Pinpoint the cell where the given text exists, returning its (X, Y) midpoint coordinate. 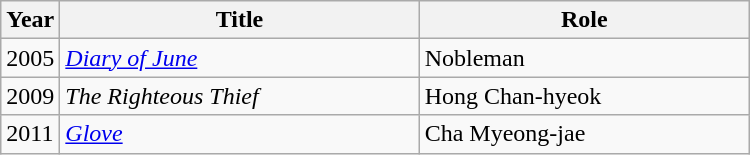
Cha Myeong-jae (584, 134)
Diary of June (240, 58)
Nobleman (584, 58)
Hong Chan-hyeok (584, 96)
2005 (30, 58)
Title (240, 20)
2011 (30, 134)
The Righteous Thief (240, 96)
Year (30, 20)
2009 (30, 96)
Role (584, 20)
Glove (240, 134)
